Pinpoint the cell where the given text exists, returning its [x, y] midpoint coordinate. 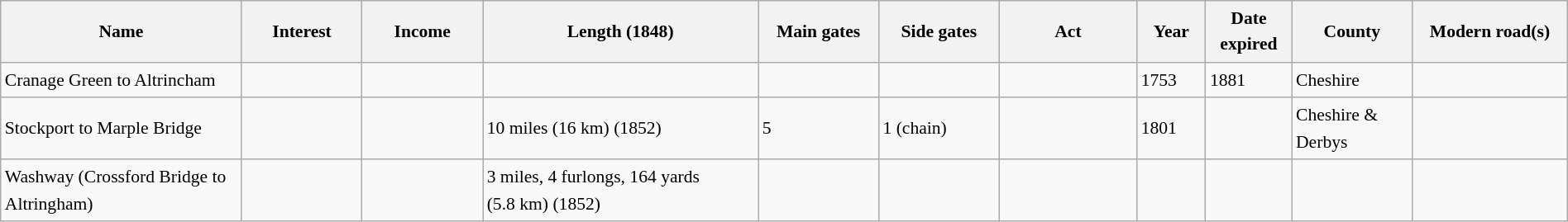
Cheshire [1352, 81]
10 miles (16 km) (1852) [620, 129]
Length (1848) [620, 31]
5 [819, 129]
Income [423, 31]
1 (chain) [939, 129]
County [1352, 31]
3 miles, 4 furlongs, 164 yards (5.8 km) (1852) [620, 190]
Interest [302, 31]
1753 [1171, 81]
Main gates [819, 31]
Side gates [939, 31]
Act [1068, 31]
1801 [1171, 129]
Cranage Green to Altrincham [121, 81]
Modern road(s) [1490, 31]
Date expired [1249, 31]
Washway (Crossford Bridge to Altringham) [121, 190]
Stockport to Marple Bridge [121, 129]
Year [1171, 31]
1881 [1249, 81]
Name [121, 31]
Cheshire & Derbys [1352, 129]
